Scan for the cell matching the given text and deliver its [x, y] coordinate at center. 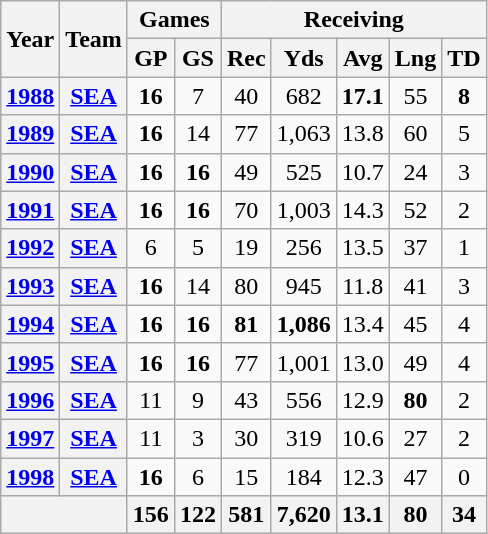
1998 [30, 477]
13.5 [362, 248]
GS [198, 58]
1,001 [304, 362]
1994 [30, 324]
Rec [246, 58]
Receiving [354, 20]
52 [415, 210]
55 [415, 96]
14.3 [362, 210]
37 [415, 248]
81 [246, 324]
1988 [30, 96]
TD [464, 58]
319 [304, 438]
122 [198, 515]
7 [198, 96]
24 [415, 172]
1,086 [304, 324]
Yds [304, 58]
1,003 [304, 210]
1,063 [304, 134]
30 [246, 438]
40 [246, 96]
27 [415, 438]
45 [415, 324]
GP [150, 58]
47 [415, 477]
15 [246, 477]
9 [198, 400]
12.3 [362, 477]
41 [415, 286]
10.7 [362, 172]
1989 [30, 134]
13.0 [362, 362]
13.8 [362, 134]
34 [464, 515]
1992 [30, 248]
1991 [30, 210]
556 [304, 400]
43 [246, 400]
1995 [30, 362]
70 [246, 210]
Games [174, 20]
256 [304, 248]
1990 [30, 172]
682 [304, 96]
0 [464, 477]
12.9 [362, 400]
Avg [362, 58]
13.4 [362, 324]
Lng [415, 58]
60 [415, 134]
184 [304, 477]
1993 [30, 286]
19 [246, 248]
8 [464, 96]
Year [30, 39]
7,620 [304, 515]
11.8 [362, 286]
1 [464, 248]
1997 [30, 438]
156 [150, 515]
581 [246, 515]
1996 [30, 400]
945 [304, 286]
10.6 [362, 438]
17.1 [362, 96]
Team [94, 39]
13.1 [362, 515]
525 [304, 172]
